Return [X, Y] of the center of cell containing provided text 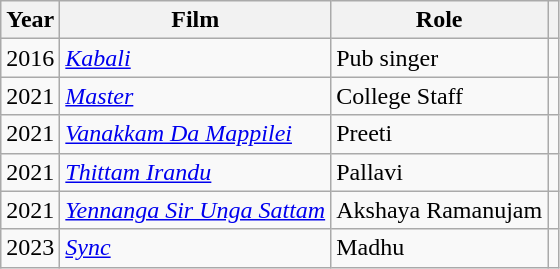
Film [196, 20]
Vanakkam Da Mappilei [196, 134]
Madhu [440, 248]
Role [440, 20]
College Staff [440, 96]
Preeti [440, 134]
Pub singer [440, 58]
Akshaya Ramanujam [440, 210]
Pallavi [440, 172]
Yennanga Sir Unga Sattam [196, 210]
Thittam Irandu [196, 172]
Master [196, 96]
2023 [30, 248]
Year [30, 20]
2016 [30, 58]
Sync [196, 248]
Kabali [196, 58]
